Locate the cell with the specified text and output its (X, Y) center coordinate. 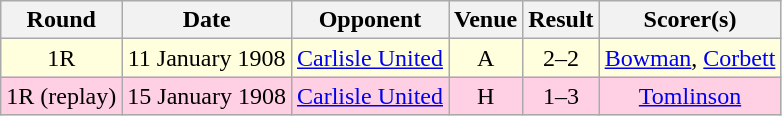
Tomlinson (690, 96)
Opponent (370, 20)
Venue (486, 20)
15 January 1908 (207, 96)
Date (207, 20)
11 January 1908 (207, 58)
A (486, 58)
2–2 (561, 58)
1R (replay) (62, 96)
Result (561, 20)
1–3 (561, 96)
Scorer(s) (690, 20)
H (486, 96)
Bowman, Corbett (690, 58)
Round (62, 20)
1R (62, 58)
